Return [x, y] of the center of cell containing provided text 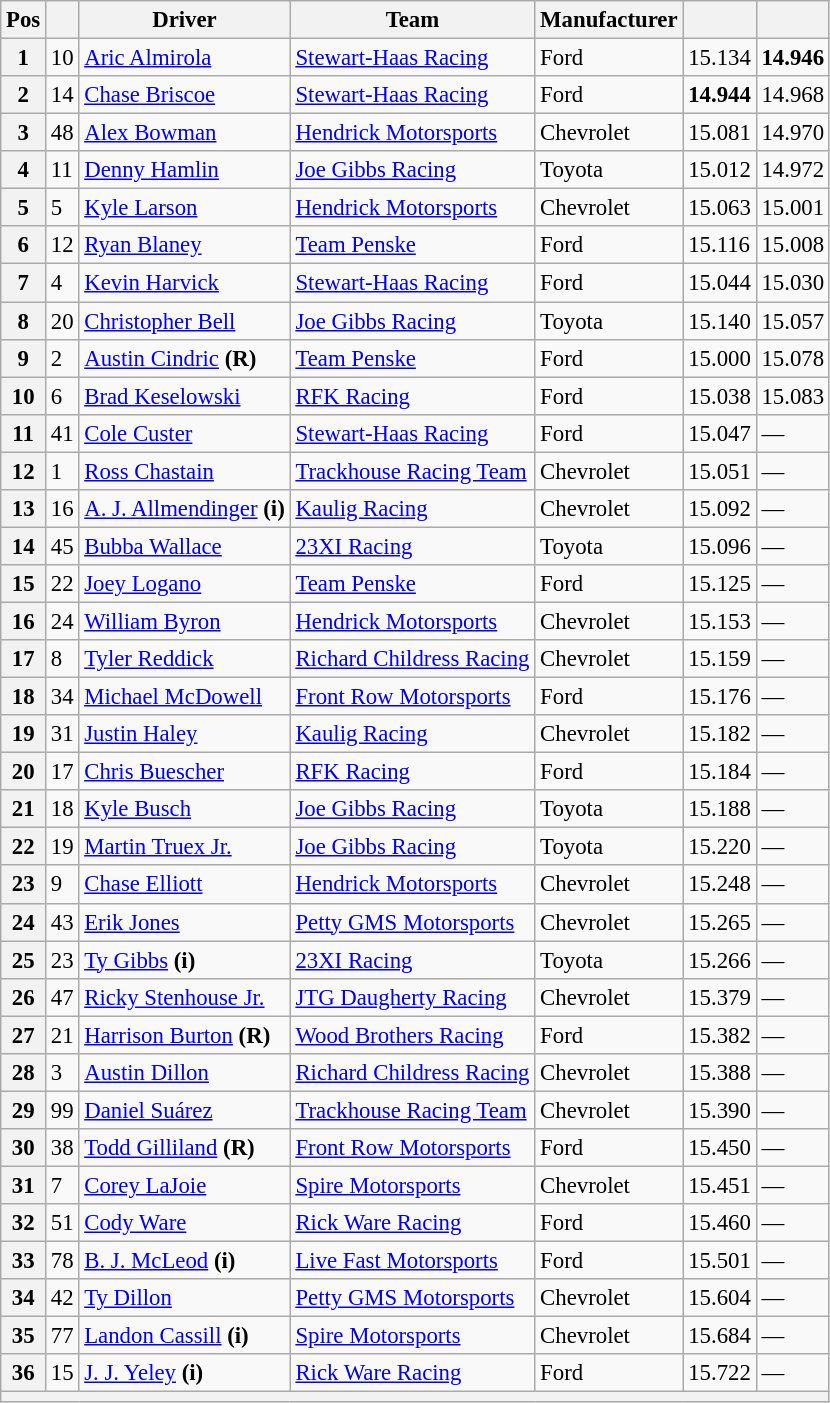
Team [412, 20]
Chase Elliott [184, 885]
A. J. Allmendinger (i) [184, 509]
Harrison Burton (R) [184, 1035]
Erik Jones [184, 922]
35 [24, 1336]
15.038 [720, 396]
15.078 [792, 358]
15.722 [720, 1373]
William Byron [184, 621]
JTG Daugherty Racing [412, 997]
15.051 [720, 471]
Kyle Larson [184, 208]
14.970 [792, 133]
15.140 [720, 321]
15.001 [792, 208]
15.000 [720, 358]
Chris Buescher [184, 772]
Cody Ware [184, 1223]
Daniel Suárez [184, 1110]
Denny Hamlin [184, 170]
15.153 [720, 621]
29 [24, 1110]
43 [62, 922]
15.063 [720, 208]
14.946 [792, 58]
15.184 [720, 772]
Wood Brothers Racing [412, 1035]
14.972 [792, 170]
28 [24, 1073]
41 [62, 433]
15.501 [720, 1261]
15.057 [792, 321]
Michael McDowell [184, 697]
13 [24, 509]
15.083 [792, 396]
Austin Dillon [184, 1073]
15.451 [720, 1185]
38 [62, 1148]
Driver [184, 20]
Live Fast Motorsports [412, 1261]
Cole Custer [184, 433]
Ty Gibbs (i) [184, 960]
Justin Haley [184, 734]
25 [24, 960]
Ricky Stenhouse Jr. [184, 997]
Ty Dillon [184, 1298]
15.008 [792, 245]
B. J. McLeod (i) [184, 1261]
15.116 [720, 245]
36 [24, 1373]
15.382 [720, 1035]
78 [62, 1261]
15.030 [792, 283]
Landon Cassill (i) [184, 1336]
15.220 [720, 847]
15.176 [720, 697]
Pos [24, 20]
48 [62, 133]
Aric Almirola [184, 58]
15.388 [720, 1073]
42 [62, 1298]
Ryan Blaney [184, 245]
Tyler Reddick [184, 659]
47 [62, 997]
32 [24, 1223]
Kevin Harvick [184, 283]
Brad Keselowski [184, 396]
15.265 [720, 922]
15.081 [720, 133]
14.944 [720, 95]
Ross Chastain [184, 471]
15.188 [720, 809]
Kyle Busch [184, 809]
45 [62, 546]
Todd Gilliland (R) [184, 1148]
15.125 [720, 584]
15.450 [720, 1148]
15.460 [720, 1223]
15.092 [720, 509]
15.134 [720, 58]
51 [62, 1223]
15.044 [720, 283]
30 [24, 1148]
15.604 [720, 1298]
Joey Logano [184, 584]
15.248 [720, 885]
14.968 [792, 95]
Austin Cindric (R) [184, 358]
Chase Briscoe [184, 95]
Christopher Bell [184, 321]
Bubba Wallace [184, 546]
15.266 [720, 960]
Manufacturer [609, 20]
27 [24, 1035]
15.182 [720, 734]
Martin Truex Jr. [184, 847]
15.684 [720, 1336]
Corey LaJoie [184, 1185]
77 [62, 1336]
Alex Bowman [184, 133]
15.096 [720, 546]
15.379 [720, 997]
15.390 [720, 1110]
15.159 [720, 659]
26 [24, 997]
33 [24, 1261]
15.012 [720, 170]
99 [62, 1110]
15.047 [720, 433]
J. J. Yeley (i) [184, 1373]
